Detect which cell encompasses the target text, then output its [X, Y] center coordinate. 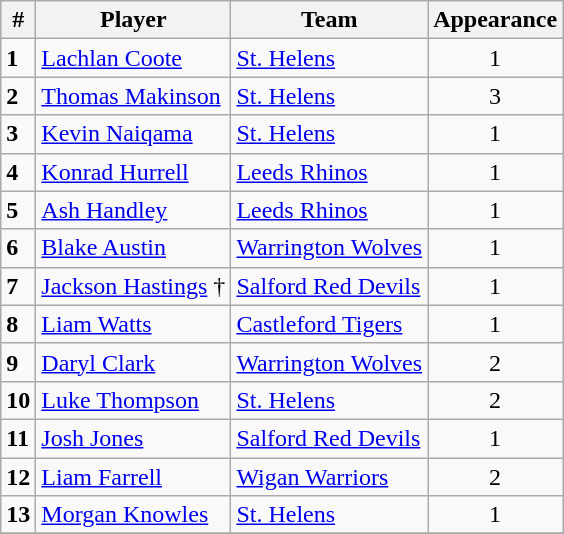
Daryl Clark [134, 362]
6 [18, 248]
13 [18, 515]
8 [18, 324]
5 [18, 210]
12 [18, 477]
Lachlan Coote [134, 58]
11 [18, 438]
Ash Handley [134, 210]
Player [134, 20]
Morgan Knowles [134, 515]
Liam Watts [134, 324]
Thomas Makinson [134, 96]
# [18, 20]
10 [18, 400]
Jackson Hastings † [134, 286]
Konrad Hurrell [134, 172]
Appearance [496, 20]
Kevin Naiqama [134, 134]
Liam Farrell [134, 477]
Luke Thompson [134, 400]
4 [18, 172]
7 [18, 286]
Castleford Tigers [330, 324]
9 [18, 362]
Josh Jones [134, 438]
Wigan Warriors [330, 477]
Blake Austin [134, 248]
Team [330, 20]
